Determine the (X, Y) coordinate at the center of the cell enclosing the given text.  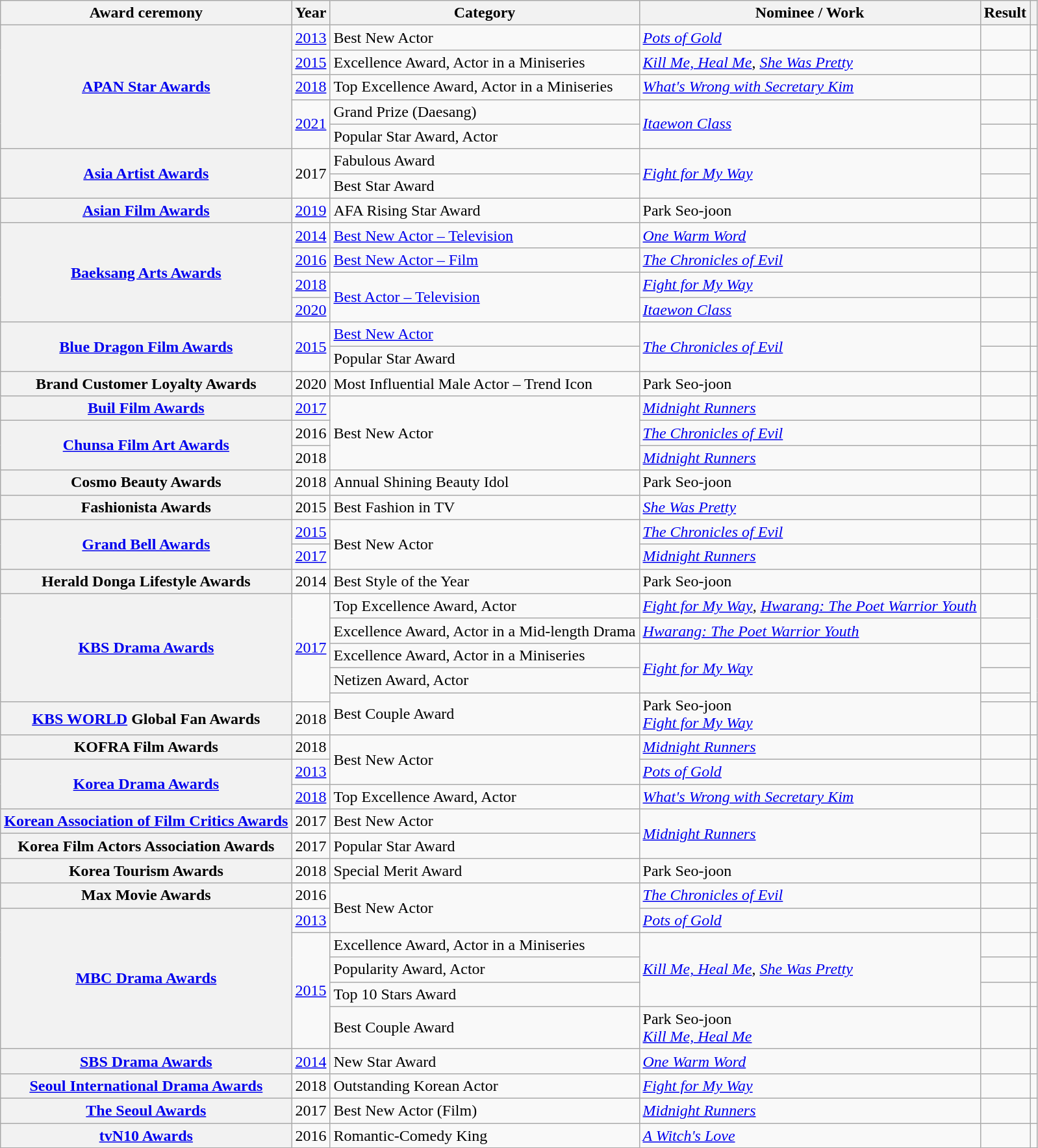
SBS Drama Awards (146, 1061)
Most Influential Male Actor – Trend Icon (485, 384)
Baeksang Arts Awards (146, 272)
Outstanding Korean Actor (485, 1086)
Best New Actor – Television (485, 235)
Best Fashion in TV (485, 507)
Best New Actor – Film (485, 260)
Grand Prize (Daesang) (485, 112)
Nominee / Work (809, 13)
Best New Actor (Film) (485, 1110)
Top 10 Stars Award (485, 994)
Grand Bell Awards (146, 544)
Year (310, 13)
KOFRA Film Awards (146, 747)
Buil Film Awards (146, 408)
Seoul International Drama Awards (146, 1086)
Asia Artist Awards (146, 173)
Korean Association of Film Critics Awards (146, 821)
Korea Tourism Awards (146, 871)
Cosmo Beauty Awards (146, 482)
Fabulous Award (485, 161)
Asian Film Awards (146, 210)
MBC Drama Awards (146, 978)
Max Movie Awards (146, 895)
Popular Star Award, Actor (485, 136)
Blue Dragon Film Awards (146, 347)
Result (1005, 13)
Top Excellence Award, Actor in a Miniseries (485, 87)
Fight for My Way, Hwarang: The Poet Warrior Youth (809, 606)
A Witch's Love (809, 1136)
AFA Rising Star Award (485, 210)
Special Merit Award (485, 871)
Best Actor – Television (485, 297)
tvN10 Awards (146, 1136)
Herald Donga Lifestyle Awards (146, 581)
Korea Film Actors Association Awards (146, 846)
Best Style of the Year (485, 581)
New Star Award (485, 1061)
Park Seo-joon Kill Me, Heal Me (809, 1027)
Netizen Award, Actor (485, 680)
APAN Star Awards (146, 87)
The Seoul Awards (146, 1110)
Korea Drama Awards (146, 784)
Chunsa Film Art Awards (146, 445)
Fashionista Awards (146, 507)
Brand Customer Loyalty Awards (146, 384)
Park Seo-joon Fight for My Way (809, 713)
Category (485, 13)
Excellence Award, Actor in a Mid-length Drama (485, 630)
Award ceremony (146, 13)
Annual Shining Beauty Idol (485, 482)
2019 (310, 210)
Hwarang: The Poet Warrior Youth (809, 630)
2021 (310, 124)
KBS WORLD Global Fan Awards (146, 718)
She Was Pretty (809, 507)
KBS Drama Awards (146, 648)
Popularity Award, Actor (485, 969)
Romantic-Comedy King (485, 1136)
Best Star Award (485, 186)
